Capture the cell that displays the provided text and extract its (x, y) central coordinate. 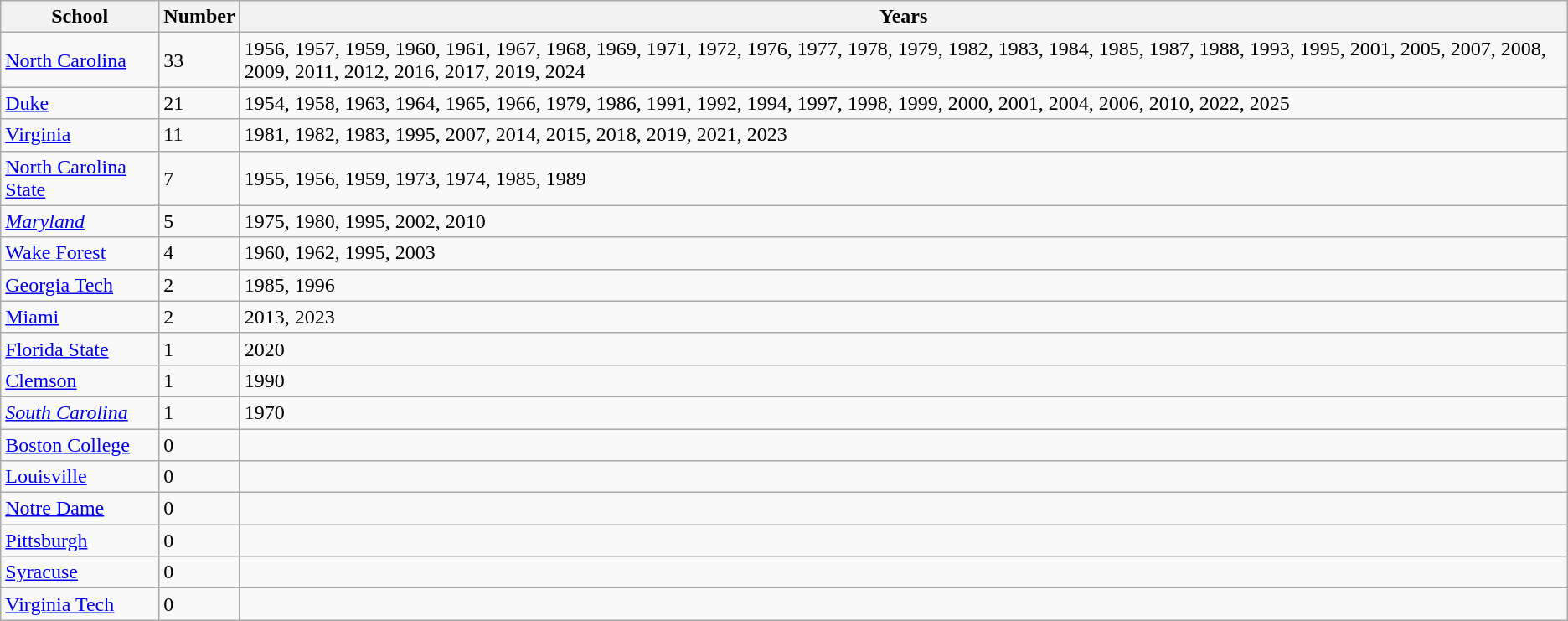
Duke (80, 103)
Maryland (80, 221)
1990 (903, 380)
Syracuse (80, 572)
2020 (903, 349)
4 (199, 253)
1975, 1980, 1995, 2002, 2010 (903, 221)
Number (199, 17)
7 (199, 178)
21 (199, 103)
11 (199, 135)
School (80, 17)
33 (199, 60)
1970 (903, 412)
Virginia (80, 135)
Florida State (80, 349)
1955, 1956, 1959, 1973, 1974, 1985, 1989 (903, 178)
5 (199, 221)
Louisville (80, 477)
Pittsburgh (80, 541)
Georgia Tech (80, 285)
Years (903, 17)
1960, 1962, 1995, 2003 (903, 253)
1985, 1996 (903, 285)
Wake Forest (80, 253)
North Carolina (80, 60)
1954, 1958, 1963, 1964, 1965, 1966, 1979, 1986, 1991, 1992, 1994, 1997, 1998, 1999, 2000, 2001, 2004, 2006, 2010, 2022, 2025 (903, 103)
South Carolina (80, 412)
1981, 1982, 1983, 1995, 2007, 2014, 2015, 2018, 2019, 2021, 2023 (903, 135)
2013, 2023 (903, 317)
Miami (80, 317)
Clemson (80, 380)
Notre Dame (80, 509)
North Carolina State (80, 178)
Boston College (80, 445)
Virginia Tech (80, 604)
